Capture the cell that displays the provided text and extract its (x, y) central coordinate. 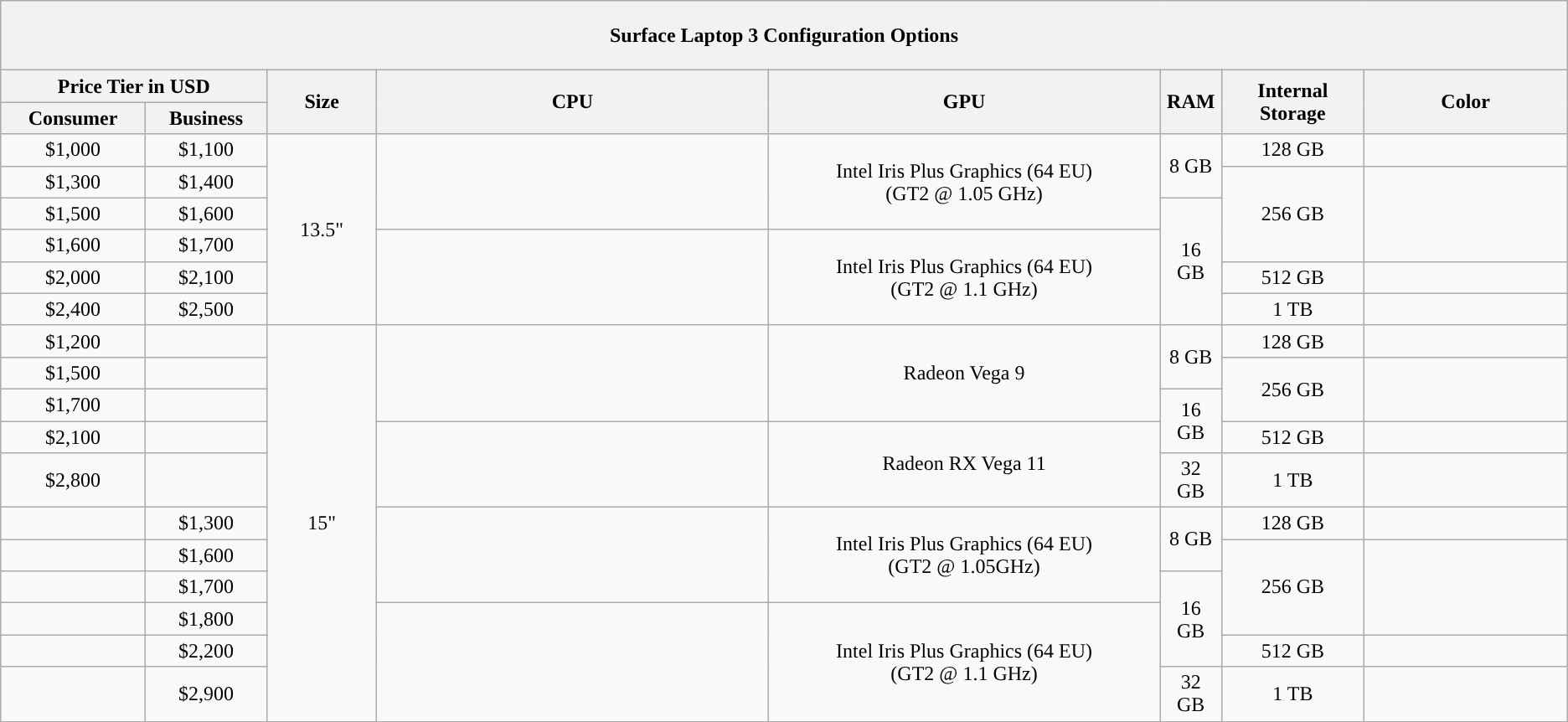
$1,800 (206, 619)
GPU (964, 102)
$1,000 (74, 150)
$1,100 (206, 150)
Intel Iris Plus Graphics (64 EU) (GT2 @ 1.05 GHz) (964, 182)
13.5" (322, 229)
$2,900 (206, 694)
Price Tier in USD (134, 86)
15" (322, 523)
RAM (1191, 102)
$2,200 (206, 651)
Color (1466, 102)
Radeon RX Vega 11 (964, 464)
$1,400 (206, 182)
$2,400 (74, 309)
CPU (573, 102)
Consumer (74, 118)
Radeon Vega 9 (964, 373)
$2,800 (74, 481)
Surface Laptop 3 Configuration Options (784, 35)
Intel Iris Plus Graphics (64 EU) (GT2 @ 1.05GHz) (964, 555)
Internal Storage (1293, 102)
$1,200 (74, 341)
$2,500 (206, 309)
$2,000 (74, 277)
Business (206, 118)
Size (322, 102)
